Capture the cell that displays the provided text and extract its (x, y) central coordinate. 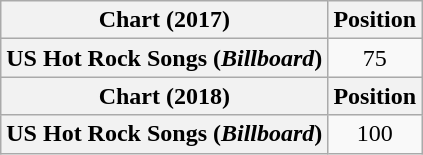
75 (375, 58)
Chart (2018) (164, 96)
100 (375, 134)
Chart (2017) (164, 20)
